Find where the given text appears and provide that cell's center as [X, Y] coordinate. 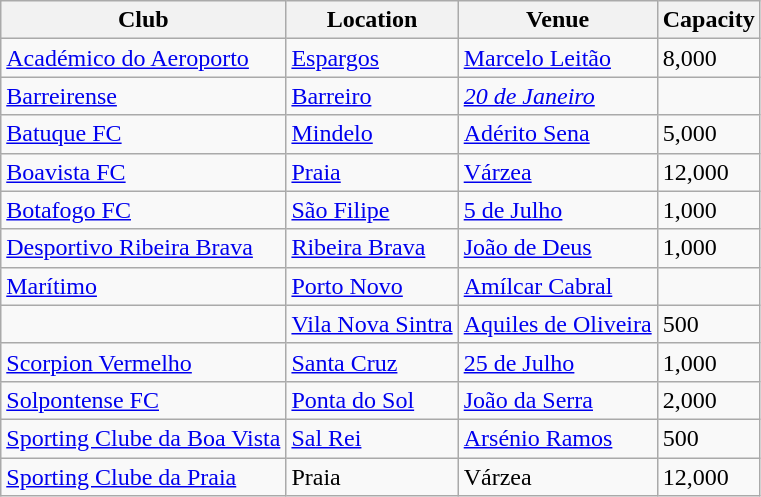
Académico do Aeroporto [144, 58]
Sporting Clube da Boa Vista [144, 438]
Batuque FC [144, 134]
Capacity [708, 20]
Espargos [372, 58]
Marítimo [144, 286]
2,000 [708, 400]
Ribeira Brava [372, 248]
Porto Novo [372, 286]
Santa Cruz [372, 362]
Sporting Clube da Praia [144, 477]
5,000 [708, 134]
Aquiles de Oliveira [558, 324]
Vila Nova Sintra [372, 324]
João de Deus [558, 248]
Solpontense FC [144, 400]
Barreiro [372, 96]
Barreirense [144, 96]
Arsénio Ramos [558, 438]
Adérito Sena [558, 134]
Sal Rei [372, 438]
Venue [558, 20]
Location [372, 20]
25 de Julho [558, 362]
5 de Julho [558, 210]
Amílcar Cabral [558, 286]
Club [144, 20]
20 de Janeiro [558, 96]
Marcelo Leitão [558, 58]
João da Serra [558, 400]
Desportivo Ribeira Brava [144, 248]
Ponta do Sol [372, 400]
Boavista FC [144, 172]
Scorpion Vermelho [144, 362]
Mindelo [372, 134]
Botafogo FC [144, 210]
8,000 [708, 58]
São Filipe [372, 210]
